Scan for the cell matching the given text and deliver its (X, Y) coordinate at center. 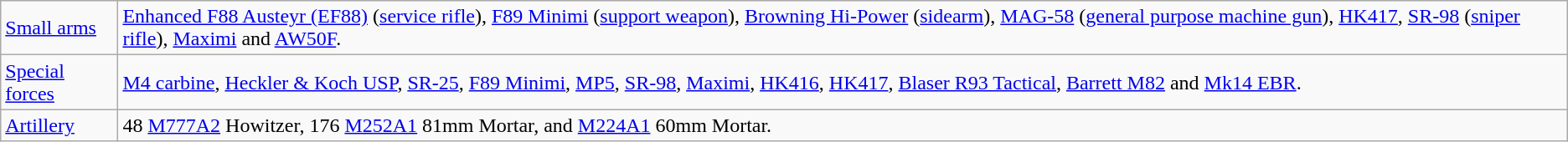
48 M777A2 Howitzer, 176 M252A1 81mm Mortar, and M224A1 60mm Mortar. (843, 125)
M4 carbine, Heckler & Koch USP, SR-25, F89 Minimi, MP5, SR-98, Maximi, HK416, HK417, Blaser R93 Tactical, Barrett M82 and Mk14 EBR. (843, 82)
Artillery (59, 125)
Special forces (59, 82)
Small arms (59, 28)
